Scan for the cell matching the given text and deliver its [X, Y] coordinate at center. 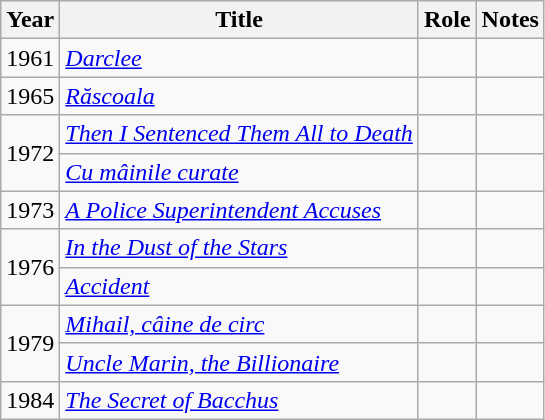
1961 [30, 58]
Year [30, 20]
Uncle Marin, the Billionaire [240, 362]
1965 [30, 96]
1984 [30, 400]
Then I Sentenced Them All to Death [240, 134]
Răscoala [240, 96]
Cu mâinile curate [240, 172]
Accident [240, 286]
In the Dust of the Stars [240, 248]
1976 [30, 267]
1979 [30, 343]
The Secret of Bacchus [240, 400]
Role [447, 20]
A Police Superintendent Accuses [240, 210]
Notes [510, 20]
1973 [30, 210]
1972 [30, 153]
Mihail, câine de circ [240, 324]
Title [240, 20]
Darclee [240, 58]
